Capture the cell that displays the provided text and extract its (x, y) central coordinate. 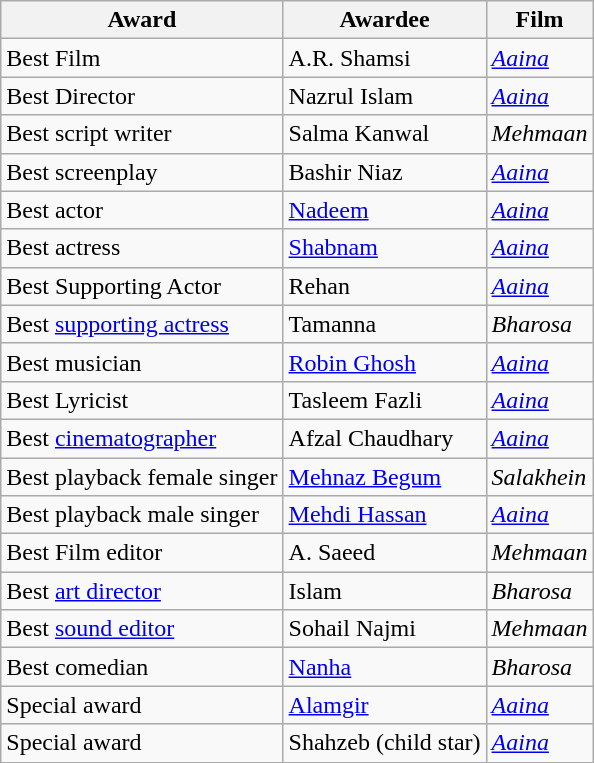
Nadeem (384, 210)
Mehdi Hassan (384, 515)
Best art director (142, 591)
Nazrul Islam (384, 96)
Sohail Najmi (384, 629)
Film (540, 20)
Best playback male singer (142, 515)
Best script writer (142, 134)
Robin Ghosh (384, 362)
A.R. Shamsi (384, 58)
Mehnaz Begum (384, 477)
Tasleem Fazli (384, 400)
Alamgir (384, 705)
Awardee (384, 20)
Shabnam (384, 248)
Best playback female singer (142, 477)
Shahzeb (child star) (384, 743)
Best Film (142, 58)
Best Director (142, 96)
Bashir Niaz (384, 172)
Best actor (142, 210)
Best Film editor (142, 553)
Best comedian (142, 667)
Best sound editor (142, 629)
Best cinematographer (142, 438)
Best Lyricist (142, 400)
Rehan (384, 286)
Salma Kanwal (384, 134)
Tamanna (384, 324)
A. Saeed (384, 553)
Best musician (142, 362)
Best supporting actress (142, 324)
Best Supporting Actor (142, 286)
Islam (384, 591)
Nanha (384, 667)
Best actress (142, 248)
Salakhein (540, 477)
Award (142, 20)
Best screenplay (142, 172)
Afzal Chaudhary (384, 438)
